Find where the given text appears and provide that cell's center as (x, y) coordinate. 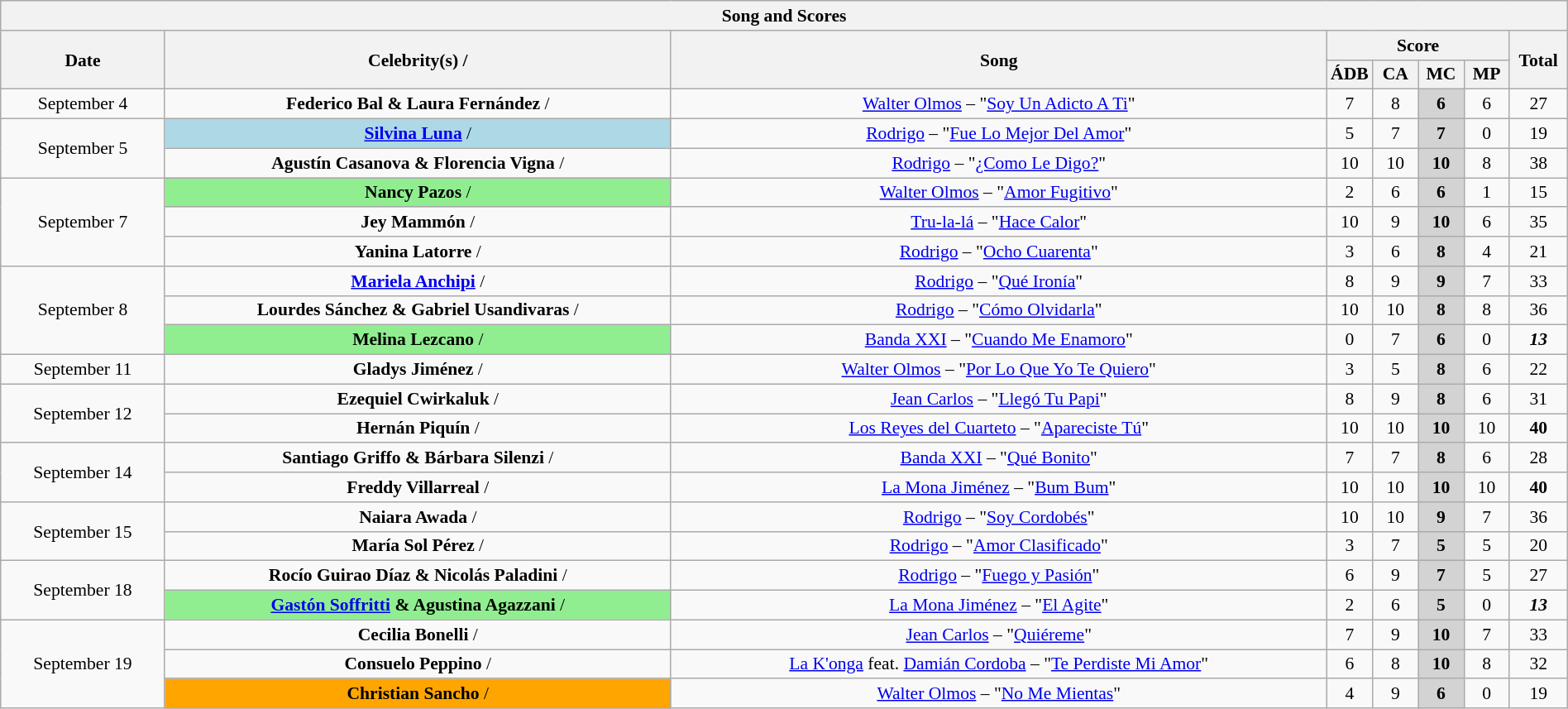
Song (999, 60)
Celebrity(s) / (418, 60)
September 19 (83, 663)
Rodrigo – "Soy Cordobés" (999, 517)
Date (83, 60)
September 18 (83, 591)
Hernán Piquín / (418, 429)
Jean Carlos – "Quiéreme" (999, 635)
21 (1538, 252)
September 15 (83, 531)
Naiara Awada / (418, 517)
Lourdes Sánchez & Gabriel Usandivaras / (418, 310)
Ezequiel Cwirkaluk / (418, 399)
Cecilia Bonelli / (418, 635)
Melina Lezcano / (418, 340)
September 8 (83, 311)
Rodrigo – "¿Como Le Digo?" (999, 163)
Total (1538, 60)
September 11 (83, 370)
Walter Olmos – "No Me Mientas" (999, 694)
Christian Sancho / (418, 694)
28 (1538, 458)
Nancy Pazos / (418, 193)
Federico Bal & Laura Fernández / (418, 104)
Rodrigo – "Amor Clasificado" (999, 546)
CA (1396, 74)
Score (1417, 46)
Banda XXI – "Cuando Me Enamoro" (999, 340)
Tru-la-lá – "Hace Calor" (999, 223)
September 7 (83, 222)
Consuelo Peppino / (418, 664)
Silvina Luna / (418, 134)
32 (1538, 664)
15 (1538, 193)
1 (1487, 193)
Banda XXI – "Qué Bonito" (999, 458)
Agustín Casanova & Florencia Vigna / (418, 163)
Rodrigo – "Fue Lo Mejor Del Amor" (999, 134)
31 (1538, 399)
Song and Scores (784, 16)
Gastón Soffritti & Agustina Agazzani / (418, 606)
September 4 (83, 104)
Gladys Jiménez / (418, 370)
35 (1538, 223)
Rodrigo – "Cómo Olvidarla" (999, 310)
Rodrigo – "Ocho Cuarenta" (999, 252)
Rodrigo – "Fuego y Pasión" (999, 576)
Yanina Latorre / (418, 252)
Rocío Guirao Díaz & Nicolás Paladini / (418, 576)
Santiago Griffo & Bárbara Silenzi / (418, 458)
22 (1538, 370)
Walter Olmos – "Por Lo Que Yo Te Quiero" (999, 370)
38 (1538, 163)
September 5 (83, 149)
Jey Mammón / (418, 223)
La K'onga feat. Damián Cordoba – "Te Perdiste Mi Amor" (999, 664)
La Mona Jiménez – "El Agite" (999, 606)
MP (1487, 74)
September 14 (83, 473)
Los Reyes del Cuarteto – "Apareciste Tú" (999, 429)
ÁDB (1350, 74)
Jean Carlos – "Llegó Tu Papi" (999, 399)
Mariela Anchipi / (418, 281)
20 (1538, 546)
September 12 (83, 414)
Walter Olmos – "Amor Fugitivo" (999, 193)
Rodrigo – "Qué Ironía" (999, 281)
Freddy Villarreal / (418, 487)
MC (1441, 74)
La Mona Jiménez – "Bum Bum" (999, 487)
Walter Olmos – "Soy Un Adicto A Ti" (999, 104)
María Sol Pérez / (418, 546)
